Return the [X, Y] coordinate for the center point of the cell that contains the specified text.  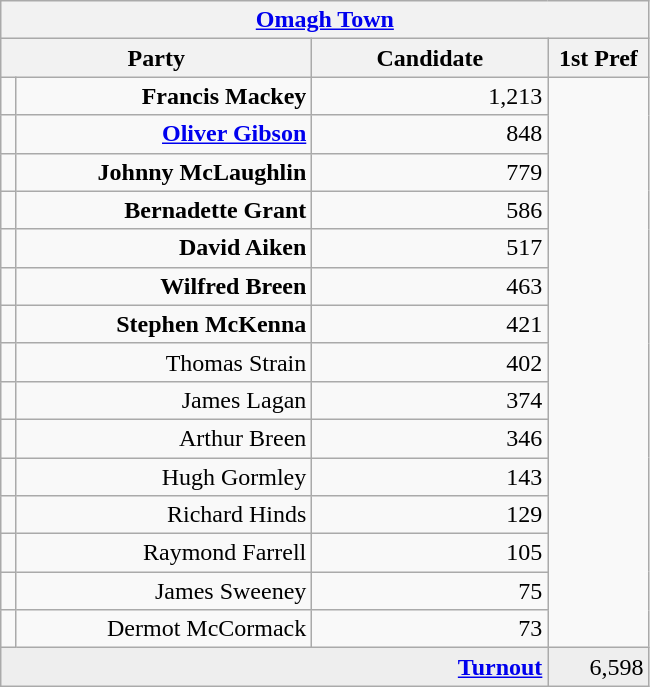
Oliver Gibson [164, 134]
Arthur Breen [164, 438]
Thomas Strain [164, 362]
73 [430, 629]
1st Pref [598, 58]
463 [430, 286]
402 [430, 362]
Omagh Town [325, 20]
Candidate [430, 58]
Dermot McCormack [164, 629]
Bernadette Grant [164, 210]
James Lagan [164, 400]
Wilfred Breen [164, 286]
143 [430, 477]
1,213 [430, 96]
848 [430, 134]
517 [430, 248]
586 [430, 210]
Stephen McKenna [164, 324]
Hugh Gormley [164, 477]
James Sweeney [164, 591]
105 [430, 553]
Raymond Farrell [164, 553]
421 [430, 324]
6,598 [598, 667]
Turnout [274, 667]
David Aiken [164, 248]
346 [430, 438]
Johnny McLaughlin [164, 172]
Francis Mackey [164, 96]
Party [156, 58]
Richard Hinds [164, 515]
75 [430, 591]
374 [430, 400]
779 [430, 172]
129 [430, 515]
